Return the [x, y] coordinate for the center point of the cell that contains the specified text.  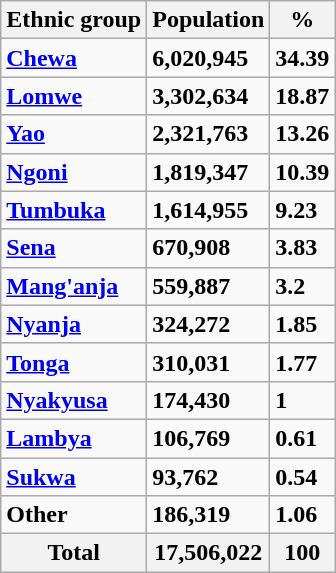
34.39 [302, 58]
1.85 [302, 324]
6,020,945 [208, 58]
1.06 [302, 515]
Nyakyusa [74, 400]
% [302, 20]
3,302,634 [208, 96]
Chewa [74, 58]
Nyanja [74, 324]
Lomwe [74, 96]
Sena [74, 248]
Ethnic group [74, 20]
17,506,022 [208, 553]
Mang'anja [74, 286]
Total [74, 553]
0.61 [302, 438]
93,762 [208, 477]
Sukwa [74, 477]
2,321,763 [208, 134]
Other [74, 515]
Tonga [74, 362]
3.83 [302, 248]
186,319 [208, 515]
Lambya [74, 438]
1.77 [302, 362]
174,430 [208, 400]
1 [302, 400]
670,908 [208, 248]
9.23 [302, 210]
Ngoni [74, 172]
1,614,955 [208, 210]
18.87 [302, 96]
100 [302, 553]
310,031 [208, 362]
3.2 [302, 286]
Population [208, 20]
324,272 [208, 324]
10.39 [302, 172]
Yao [74, 134]
13.26 [302, 134]
Tumbuka [74, 210]
106,769 [208, 438]
559,887 [208, 286]
1,819,347 [208, 172]
0.54 [302, 477]
